Locate the cell with the specified text and output its (x, y) center coordinate. 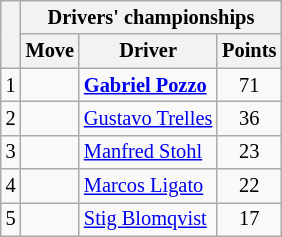
Manfred Stohl (148, 152)
22 (249, 186)
4 (11, 186)
2 (11, 118)
Gustavo Trelles (148, 118)
Points (249, 51)
Gabriel Pozzo (148, 85)
5 (11, 219)
3 (11, 152)
17 (249, 219)
Marcos Ligato (148, 186)
36 (249, 118)
1 (11, 85)
Move (50, 51)
Driver (148, 51)
23 (249, 152)
Stig Blomqvist (148, 219)
71 (249, 85)
Drivers' championships (152, 17)
